For the text-containing cell, return its midpoint in [X, Y] coordinate format. 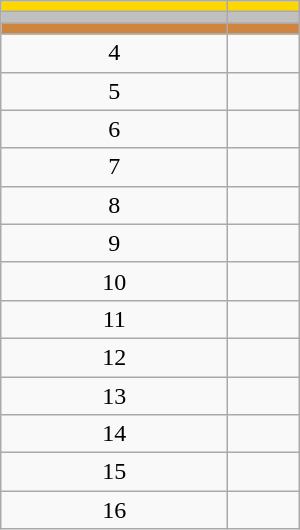
7 [114, 167]
13 [114, 395]
9 [114, 243]
5 [114, 91]
8 [114, 205]
6 [114, 129]
16 [114, 510]
11 [114, 319]
4 [114, 53]
12 [114, 357]
15 [114, 472]
14 [114, 434]
10 [114, 281]
